Find where the given text appears and provide that cell's center as [X, Y] coordinate. 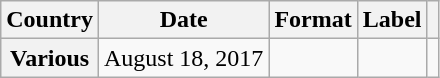
Label [392, 20]
Various [50, 58]
Date [183, 20]
Format [313, 20]
Country [50, 20]
August 18, 2017 [183, 58]
